Scan for the cell matching the given text and deliver its (x, y) coordinate at center. 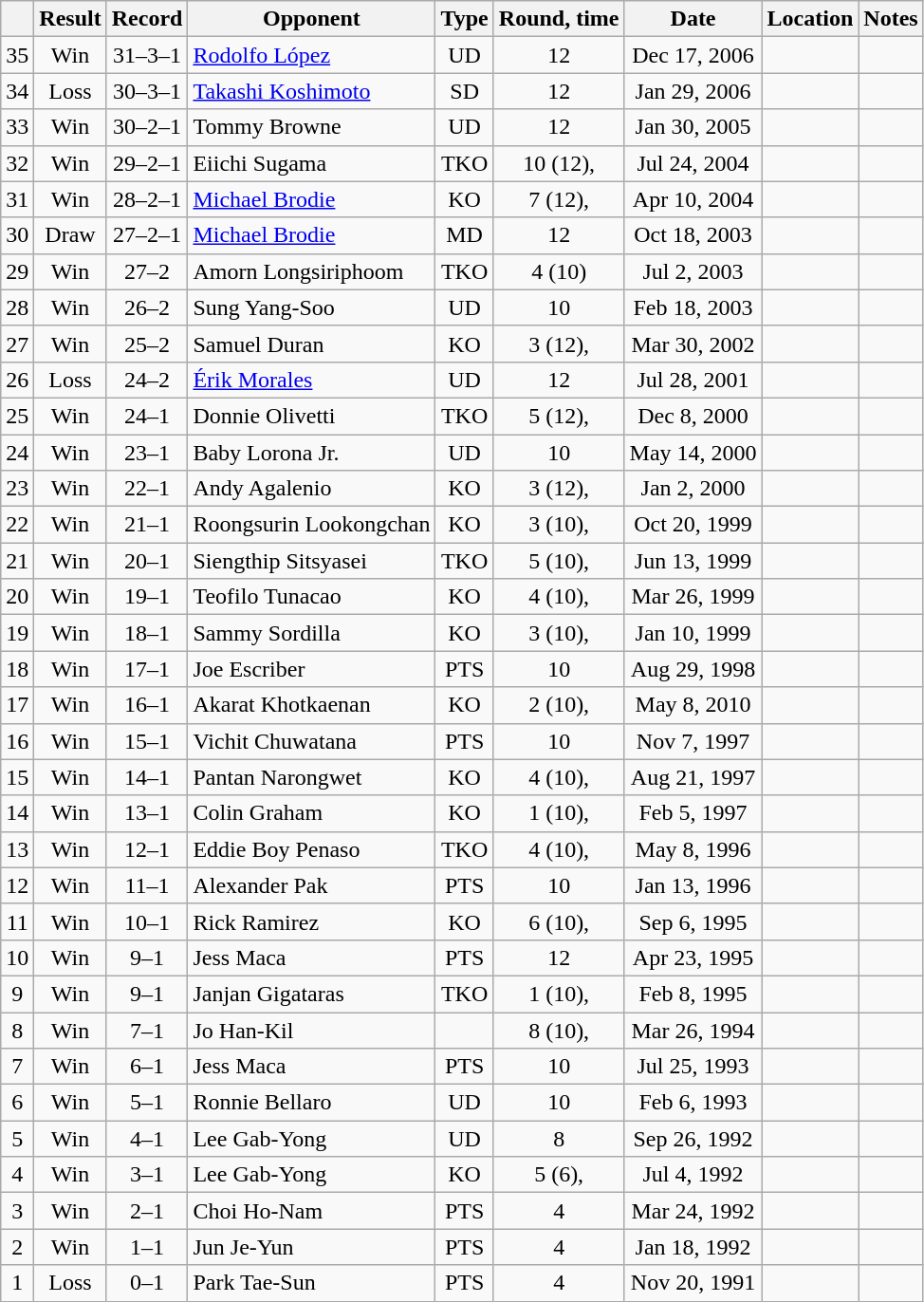
Eiichi Sugama (311, 163)
3 (17, 1211)
9 (17, 994)
4–1 (147, 1139)
SD (465, 91)
17–1 (147, 669)
Apr 23, 1995 (693, 958)
22 (17, 525)
14 (17, 813)
Opponent (311, 19)
18–1 (147, 633)
23–1 (147, 453)
Alexander Pak (311, 885)
12–1 (147, 849)
Result (70, 19)
Janjan Gigataras (311, 994)
10 (12), (559, 163)
7 (17, 1067)
Siengthip Sitsyasei (311, 561)
11–1 (147, 885)
18 (17, 669)
Rick Ramirez (311, 921)
Choi Ho-Nam (311, 1211)
Andy Agalenio (311, 489)
Sung Yang-Soo (311, 307)
25 (17, 416)
Pantan Narongwet (311, 777)
Eddie Boy Penaso (311, 849)
Dec 8, 2000 (693, 416)
Jun 13, 1999 (693, 561)
Record (147, 19)
21–1 (147, 525)
5 (10), (559, 561)
29 (17, 271)
Jul 25, 1993 (693, 1067)
4 (10) (559, 271)
8 (10), (559, 1030)
20–1 (147, 561)
24–1 (147, 416)
0–1 (147, 1283)
25–2 (147, 344)
Feb 5, 1997 (693, 813)
MD (465, 235)
Teofilo Tunacao (311, 597)
May 14, 2000 (693, 453)
19–1 (147, 597)
1 (17, 1283)
30 (17, 235)
Sammy Sordilla (311, 633)
Mar 30, 2002 (693, 344)
31 (17, 199)
Date (693, 19)
2 (10), (559, 705)
33 (17, 127)
6 (10), (559, 921)
31–3–1 (147, 55)
Jan 18, 1992 (693, 1247)
16–1 (147, 705)
Jan 29, 2006 (693, 91)
1–1 (147, 1247)
Jan 13, 1996 (693, 885)
2–1 (147, 1211)
30–3–1 (147, 91)
Rodolfo López (311, 55)
34 (17, 91)
14–1 (147, 777)
7–1 (147, 1030)
27–2–1 (147, 235)
32 (17, 163)
27 (17, 344)
23 (17, 489)
Mar 26, 1999 (693, 597)
Feb 8, 1995 (693, 994)
Jul 24, 2004 (693, 163)
May 8, 2010 (693, 705)
Ronnie Bellaro (311, 1103)
6–1 (147, 1067)
Park Tae-Sun (311, 1283)
Nov 7, 1997 (693, 741)
Oct 20, 1999 (693, 525)
35 (17, 55)
6 (17, 1103)
5 (6), (559, 1175)
2 (17, 1247)
Baby Lorona Jr. (311, 453)
Feb 18, 2003 (693, 307)
Aug 29, 1998 (693, 669)
16 (17, 741)
19 (17, 633)
Amorn Longsiriphoom (311, 271)
Jul 2, 2003 (693, 271)
Jan 2, 2000 (693, 489)
5–1 (147, 1103)
Jo Han-Kil (311, 1030)
17 (17, 705)
Tommy Browne (311, 127)
Akarat Khotkaenan (311, 705)
Jan 30, 2005 (693, 127)
Dec 17, 2006 (693, 55)
Apr 10, 2004 (693, 199)
24–2 (147, 380)
Sep 26, 1992 (693, 1139)
24 (17, 453)
Type (465, 19)
Jul 28, 2001 (693, 380)
26–2 (147, 307)
5 (17, 1139)
20 (17, 597)
Notes (891, 19)
13 (17, 849)
7 (12), (559, 199)
Jan 10, 1999 (693, 633)
Feb 6, 1993 (693, 1103)
Oct 18, 2003 (693, 235)
15–1 (147, 741)
Vichit Chuwatana (311, 741)
Samuel Duran (311, 344)
Aug 21, 1997 (693, 777)
26 (17, 380)
15 (17, 777)
Location (810, 19)
11 (17, 921)
Joe Escriber (311, 669)
Mar 24, 1992 (693, 1211)
Colin Graham (311, 813)
13–1 (147, 813)
21 (17, 561)
28 (17, 307)
29–2–1 (147, 163)
Donnie Olivetti (311, 416)
22–1 (147, 489)
27–2 (147, 271)
Sep 6, 1995 (693, 921)
Érik Morales (311, 380)
Nov 20, 1991 (693, 1283)
30–2–1 (147, 127)
10–1 (147, 921)
Round, time (559, 19)
Roongsurin Lookongchan (311, 525)
28–2–1 (147, 199)
Jul 4, 1992 (693, 1175)
Takashi Koshimoto (311, 91)
Jun Je-Yun (311, 1247)
3–1 (147, 1175)
Mar 26, 1994 (693, 1030)
Draw (70, 235)
May 8, 1996 (693, 849)
5 (12), (559, 416)
